Search for the cell housing the specified text and yield its (x, y) center coordinate. 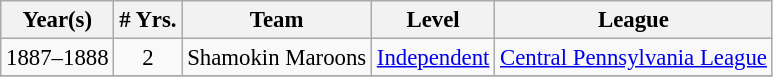
# Yrs. (148, 20)
Level (434, 20)
League (634, 20)
2 (148, 58)
Central Pennsylvania League (634, 58)
Team (277, 20)
1887–1888 (58, 58)
Shamokin Maroons (277, 58)
Year(s) (58, 20)
Independent (434, 58)
